Return the [x, y] coordinate for the center point of the cell that contains the specified text.  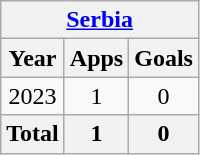
Goals [164, 58]
Total [33, 134]
Serbia [100, 20]
Year [33, 58]
2023 [33, 96]
Apps [96, 58]
